For the text-containing cell, return its midpoint in (X, Y) coordinate format. 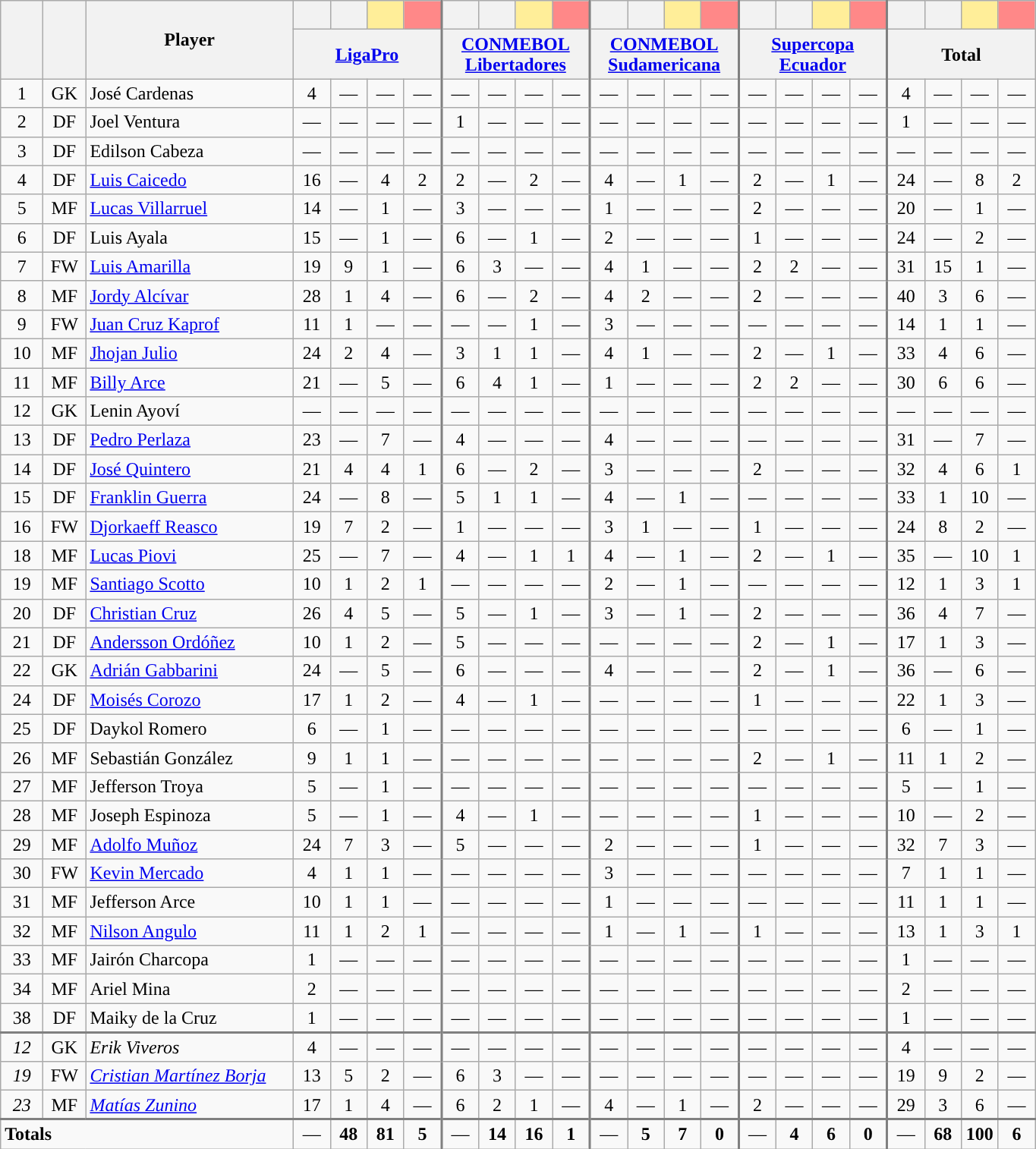
38 (22, 1018)
48 (349, 1134)
Juan Cruz Kaprof (190, 324)
Luis Caicedo (190, 180)
68 (943, 1134)
Billy Arce (190, 382)
Jhojan Julio (190, 353)
LigaPro (367, 55)
81 (386, 1134)
Daykol Romero (190, 729)
José Cardenas (190, 93)
Andersson Ordóñez (190, 642)
Total (961, 55)
18 (22, 556)
Lucas Piovi (190, 556)
Edilson Cabeza (190, 151)
100 (981, 1134)
Adolfo Muñoz (190, 845)
SupercopaEcuador (813, 55)
Djorkaeff Reasco (190, 527)
Joel Ventura (190, 122)
José Quintero (190, 469)
Moisés Corozo (190, 700)
Kevin Mercado (190, 874)
Sebastián González (190, 757)
Erik Viveros (190, 1047)
Player (190, 39)
35 (906, 556)
Jordy Alcívar (190, 295)
34 (22, 989)
Franklin Guerra (190, 498)
Nilson Angulo (190, 931)
Christian Cruz (190, 613)
Jefferson Arce (190, 902)
Adrián Gabbarini (190, 671)
Lenin Ayoví (190, 411)
CONMEBOLSudamericana (664, 55)
Joseph Espinoza (190, 815)
Ariel Mina (190, 989)
Pedro Perlaza (190, 440)
27 (22, 786)
Jairón Charcopa (190, 960)
CONMEBOLLibertadores (515, 55)
Matías Zunino (190, 1105)
Luis Ayala (190, 238)
Jefferson Troya (190, 786)
Santiago Scotto (190, 584)
Maiky de la Cruz (190, 1018)
Cristian Martínez Borja (190, 1076)
Lucas Villarruel (190, 209)
Totals (147, 1134)
40 (906, 295)
Luis Amarilla (190, 266)
